Pinpoint the cell where the given text exists, returning its [x, y] midpoint coordinate. 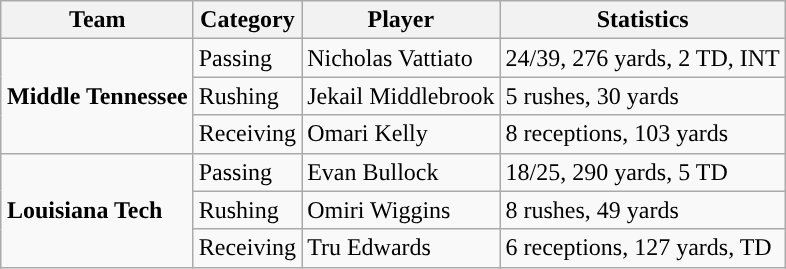
8 receptions, 103 yards [642, 134]
Player [401, 20]
Omiri Wiggins [401, 210]
Tru Edwards [401, 248]
Middle Tennessee [97, 96]
Louisiana Tech [97, 210]
5 rushes, 30 yards [642, 96]
18/25, 290 yards, 5 TD [642, 172]
Statistics [642, 20]
Team [97, 20]
Nicholas Vattiato [401, 58]
8 rushes, 49 yards [642, 210]
Category [247, 20]
Evan Bullock [401, 172]
6 receptions, 127 yards, TD [642, 248]
Omari Kelly [401, 134]
Jekail Middlebrook [401, 96]
24/39, 276 yards, 2 TD, INT [642, 58]
